From the cell containing the given text, extract its center point as (x, y) coordinate. 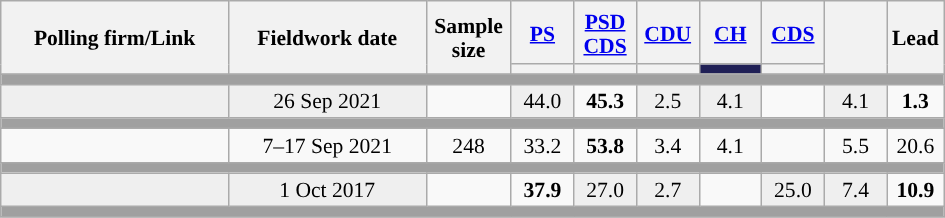
7–17 Sep 2021 (327, 146)
2.7 (668, 190)
25.0 (794, 190)
Polling firm/Link (115, 38)
1.3 (916, 101)
Fieldwork date (327, 38)
33.2 (542, 146)
7.4 (856, 190)
PSDCDS (606, 32)
CH (730, 32)
3.4 (668, 146)
CDS (794, 32)
37.9 (542, 190)
PS (542, 32)
Sample size (468, 38)
10.9 (916, 190)
20.6 (916, 146)
5.5 (856, 146)
26 Sep 2021 (327, 101)
CDU (668, 32)
248 (468, 146)
Lead (916, 38)
53.8 (606, 146)
44.0 (542, 101)
27.0 (606, 190)
2.5 (668, 101)
1 Oct 2017 (327, 190)
45.3 (606, 101)
